Scan for the cell matching the given text and deliver its [x, y] coordinate at center. 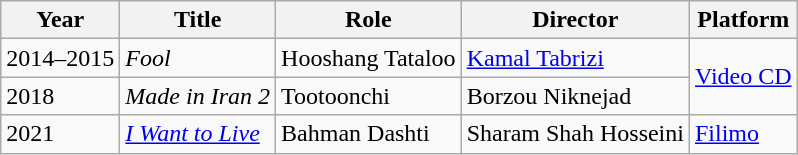
Tootoonchi [369, 96]
Kamal Tabrizi [575, 58]
Director [575, 20]
Made in Iran 2 [198, 96]
Role [369, 20]
2018 [60, 96]
I Want to Live [198, 134]
Filimo [743, 134]
2014–2015 [60, 58]
Fool [198, 58]
Title [198, 20]
Sharam Shah Hosseini [575, 134]
Platform [743, 20]
2021 [60, 134]
Hooshang Tataloo [369, 58]
Year [60, 20]
Bahman Dashti [369, 134]
Video CD [743, 77]
Borzou Niknejad [575, 96]
